Search for the cell housing the specified text and yield its [x, y] center coordinate. 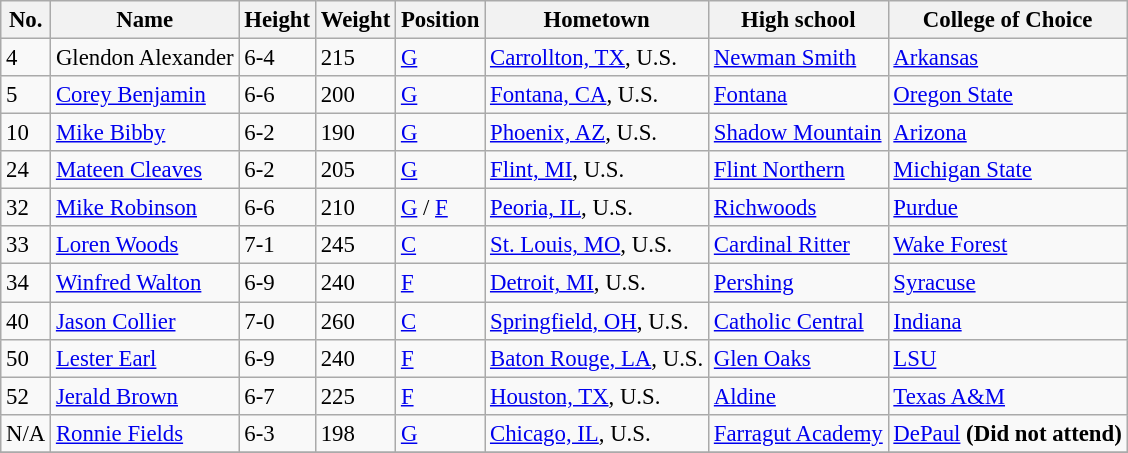
Oregon State [1008, 95]
40 [26, 321]
St. Louis, MO, U.S. [597, 245]
Michigan State [1008, 170]
Mike Robinson [145, 208]
32 [26, 208]
Catholic Central [799, 321]
LSU [1008, 358]
33 [26, 245]
Wake Forest [1008, 245]
Weight [355, 20]
Arizona [1008, 133]
7-0 [277, 321]
Phoenix, AZ, U.S. [597, 133]
Jason Collier [145, 321]
6-7 [277, 396]
Peoria, IL, U.S. [597, 208]
Houston, TX, U.S. [597, 396]
Pershing [799, 283]
Mike Bibby [145, 133]
Cardinal Ritter [799, 245]
50 [26, 358]
Winfred Walton [145, 283]
24 [26, 170]
210 [355, 208]
Flint Northern [799, 170]
Shadow Mountain [799, 133]
Fontana [799, 95]
Baton Rouge, LA, U.S. [597, 358]
Loren Woods [145, 245]
Arkansas [1008, 58]
Syracuse [1008, 283]
Farragut Academy [799, 433]
Richwoods [799, 208]
Mateen Cleaves [145, 170]
No. [26, 20]
Indiana [1008, 321]
DePaul (Did not attend) [1008, 433]
245 [355, 245]
N/A [26, 433]
High school [799, 20]
6-3 [277, 433]
Fontana, CA, U.S. [597, 95]
Name [145, 20]
52 [26, 396]
Lester Earl [145, 358]
200 [355, 95]
7-1 [277, 245]
Position [440, 20]
10 [26, 133]
Aldine [799, 396]
G / F [440, 208]
5 [26, 95]
198 [355, 433]
34 [26, 283]
Flint, MI, U.S. [597, 170]
190 [355, 133]
Ronnie Fields [145, 433]
205 [355, 170]
Corey Benjamin [145, 95]
College of Choice [1008, 20]
Chicago, IL, U.S. [597, 433]
Glendon Alexander [145, 58]
Glen Oaks [799, 358]
Springfield, OH, U.S. [597, 321]
260 [355, 321]
Purdue [1008, 208]
Texas A&M [1008, 396]
Hometown [597, 20]
Detroit, MI, U.S. [597, 283]
215 [355, 58]
225 [355, 396]
Carrollton, TX, U.S. [597, 58]
Jerald Brown [145, 396]
6-4 [277, 58]
Newman Smith [799, 58]
Height [277, 20]
4 [26, 58]
